Pinpoint the cell where the given text exists, returning its [x, y] midpoint coordinate. 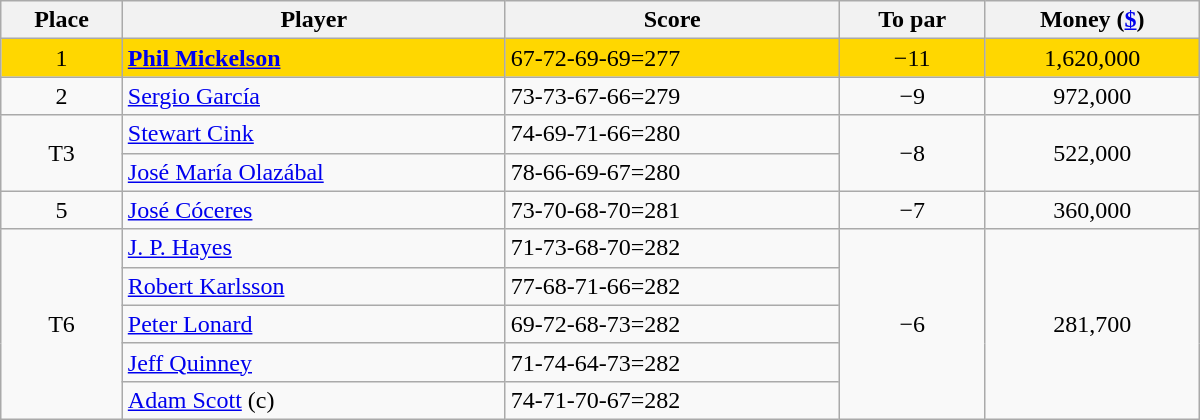
Score [672, 20]
Player [314, 20]
To par [912, 20]
522,000 [1092, 153]
T3 [62, 153]
281,700 [1092, 324]
2 [62, 96]
67-72-69-69=277 [672, 58]
73-70-68-70=281 [672, 210]
Place [62, 20]
73-73-67-66=279 [672, 96]
−7 [912, 210]
José Cóceres [314, 210]
Phil Mickelson [314, 58]
Jeff Quinney [314, 362]
71-73-68-70=282 [672, 248]
−8 [912, 153]
Peter Lonard [314, 324]
Adam Scott (c) [314, 400]
69-72-68-73=282 [672, 324]
74-71-70-67=282 [672, 400]
T6 [62, 324]
José María Olazábal [314, 172]
J. P. Hayes [314, 248]
972,000 [1092, 96]
−11 [912, 58]
71-74-64-73=282 [672, 362]
Sergio García [314, 96]
1,620,000 [1092, 58]
−9 [912, 96]
Robert Karlsson [314, 286]
−6 [912, 324]
Stewart Cink [314, 134]
74-69-71-66=280 [672, 134]
77-68-71-66=282 [672, 286]
1 [62, 58]
360,000 [1092, 210]
5 [62, 210]
78-66-69-67=280 [672, 172]
Money ($) [1092, 20]
